Locate the cell with the specified text and output its (X, Y) center coordinate. 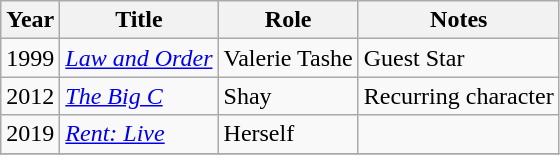
Title (139, 20)
Recurring character (458, 96)
1999 (30, 58)
Guest Star (458, 58)
Role (288, 20)
Rent: Live (139, 134)
The Big C (139, 96)
Year (30, 20)
Law and Order (139, 58)
Shay (288, 96)
2019 (30, 134)
Herself (288, 134)
Valerie Tashe (288, 58)
Notes (458, 20)
2012 (30, 96)
